Find where the given text appears and provide that cell's center as [x, y] coordinate. 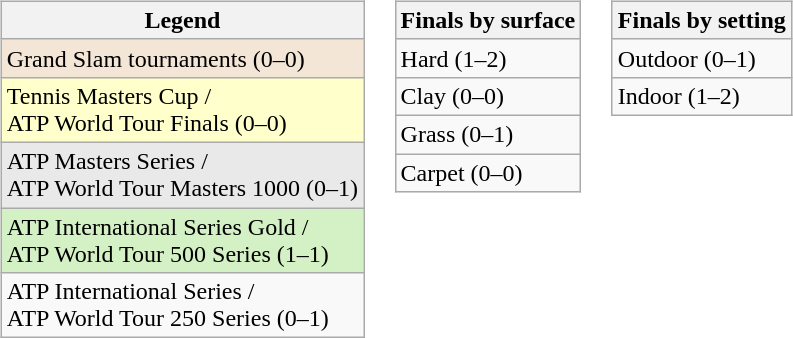
Finals by setting [702, 20]
Finals by surface [488, 20]
Clay (0–0) [488, 96]
Legend [182, 20]
Indoor (1–2) [702, 96]
Tennis Masters Cup / ATP World Tour Finals (0–0) [182, 110]
Grass (0–1) [488, 134]
Carpet (0–0) [488, 173]
Grand Slam tournaments (0–0) [182, 58]
ATP International Series Gold / ATP World Tour 500 Series (1–1) [182, 240]
Outdoor (0–1) [702, 58]
ATP International Series / ATP World Tour 250 Series (0–1) [182, 306]
ATP Masters Series / ATP World Tour Masters 1000 (0–1) [182, 174]
Hard (1–2) [488, 58]
